Pinpoint the cell where the given text exists, returning its (X, Y) midpoint coordinate. 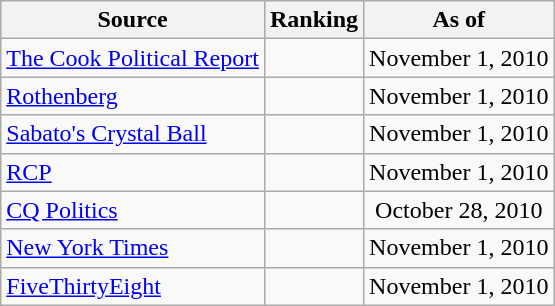
Ranking (314, 20)
October 28, 2010 (459, 210)
RCP (133, 172)
Rothenberg (133, 96)
Sabato's Crystal Ball (133, 134)
New York Times (133, 248)
FiveThirtyEight (133, 286)
As of (459, 20)
The Cook Political Report (133, 58)
CQ Politics (133, 210)
Source (133, 20)
